Scan for the cell matching the given text and deliver its [x, y] coordinate at center. 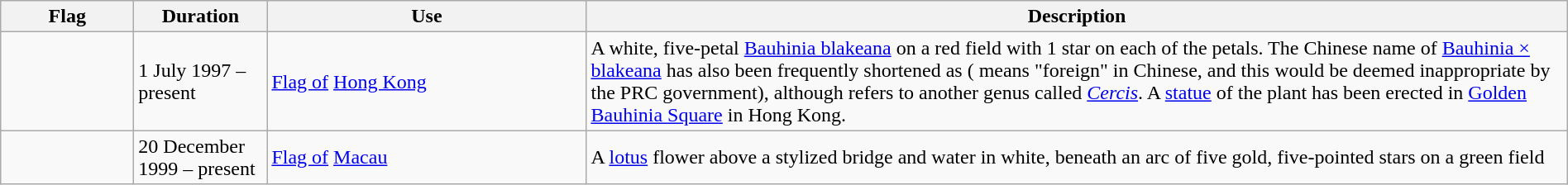
Flag [68, 17]
Use [427, 17]
20 December 1999 – present [200, 157]
Flag of Macau [427, 157]
Description [1077, 17]
A lotus flower above a stylized bridge and water in white, beneath an arc of five gold, five-pointed stars on a green field [1077, 157]
Flag of Hong Kong [427, 81]
1 July 1997 – present [200, 81]
Duration [200, 17]
